Return the (x, y) coordinate for the center point of the cell that contains the specified text.  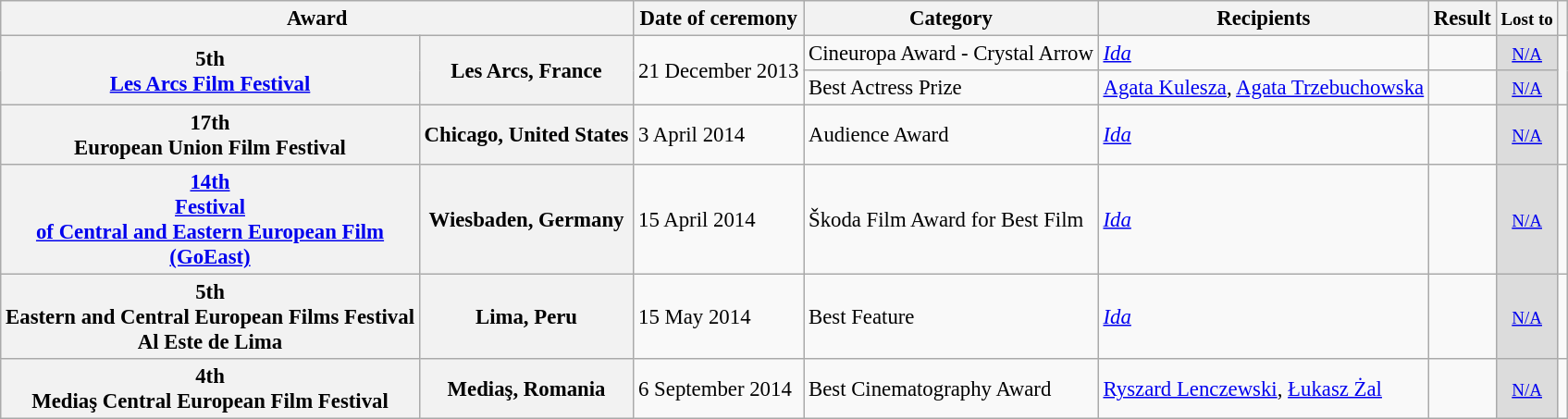
Best Feature (951, 317)
Audience Award (951, 135)
5th Eastern and Central European Films Festival Al Este de Lima (211, 317)
Ryszard Lenczewski, Łukasz Żal (1264, 388)
6 September 2014 (719, 388)
15 May 2014 (719, 317)
3 April 2014 (719, 135)
Award (317, 18)
Agata Kulesza, Agata Trzebuchowska (1264, 88)
Best Actress Prize (951, 88)
Lost to (1526, 18)
21 December 2013 (719, 70)
Category (951, 18)
Recipients (1264, 18)
15 April 2014 (719, 220)
5th Les Arcs Film Festival (211, 70)
Date of ceremony (719, 18)
17th European Union Film Festival (211, 135)
Škoda Film Award for Best Film (951, 220)
14th Festival of Central and Eastern European Film (GoEast) (211, 220)
Best Cinematography Award (951, 388)
Lima, Peru (525, 317)
Mediaş, Romania (525, 388)
Chicago, United States (525, 135)
Les Arcs, France (525, 70)
Wiesbaden, Germany (525, 220)
Cineuropa Award - Crystal Arrow (951, 54)
Result (1463, 18)
4th Mediaş Central European Film Festival (211, 388)
